Scan for the cell matching the given text and deliver its [x, y] coordinate at center. 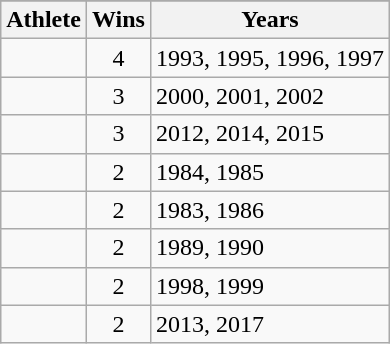
2012, 2014, 2015 [270, 134]
Years [270, 20]
1984, 1985 [270, 172]
1983, 1986 [270, 210]
Wins [118, 20]
1993, 1995, 1996, 1997 [270, 58]
1989, 1990 [270, 248]
4 [118, 58]
2000, 2001, 2002 [270, 96]
Athlete [44, 20]
2013, 2017 [270, 324]
1998, 1999 [270, 286]
